Extract the [x, y] coordinate from the center of the cell holding the provided text.  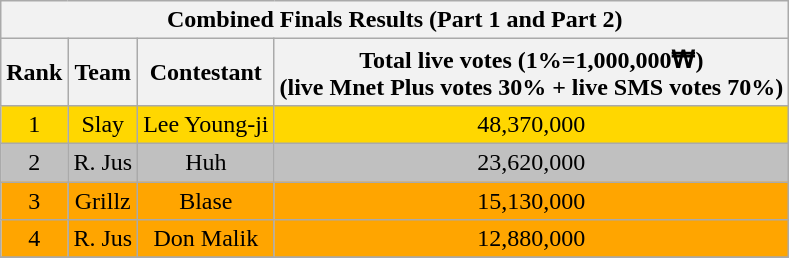
23,620,000 [532, 162]
Lee Young-ji [206, 124]
Team [103, 72]
Rank [34, 72]
Slay [103, 124]
2 [34, 162]
Huh [206, 162]
15,130,000 [532, 201]
Don Malik [206, 239]
Blase [206, 201]
Contestant [206, 72]
48,370,000 [532, 124]
12,880,000 [532, 239]
1 [34, 124]
3 [34, 201]
Total live votes (1%=1,000,000₩)(live Mnet Plus votes 30% + live SMS votes 70%) [532, 72]
Grillz [103, 201]
Combined Finals Results (Part 1 and Part 2) [395, 20]
4 [34, 239]
